For the text-containing cell, return its midpoint in [x, y] coordinate format. 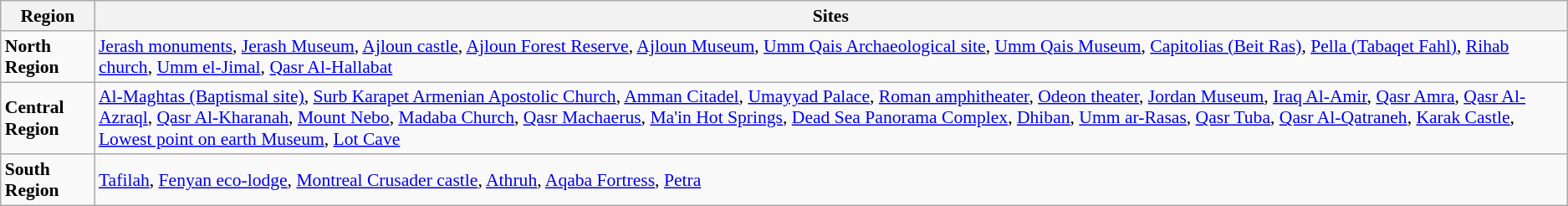
Central Region [48, 119]
South Region [48, 181]
Sites [831, 16]
Tafilah, Fenyan eco-lodge, Montreal Crusader castle, Athruh, Aqaba Fortress, Petra [831, 181]
North Region [48, 57]
Region [48, 16]
